Pinpoint the cell where the given text exists, returning its [x, y] midpoint coordinate. 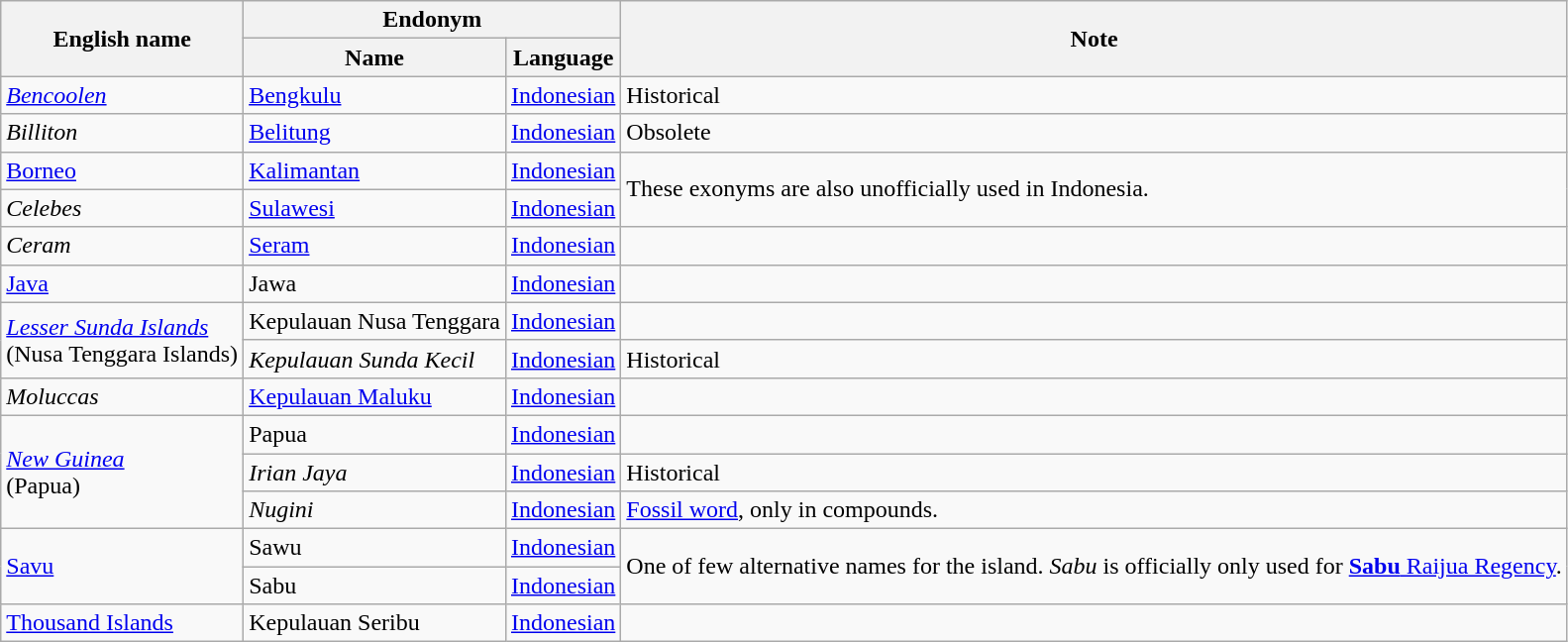
Lesser Sunda Islands(Nusa Tenggara Islands) [123, 340]
Language [563, 57]
Billiton [123, 133]
Obsolete [1095, 133]
Ceram [123, 246]
Bencoolen [123, 95]
Note [1095, 39]
New Guinea(Papua) [123, 472]
Name [374, 57]
Nugini [374, 510]
Kepulauan Maluku [374, 396]
Fossil word, only in compounds. [1095, 510]
Kepulauan Nusa Tenggara [374, 321]
These exonyms are also unofficially used in Indonesia. [1095, 189]
Belitung [374, 133]
Jawa [374, 283]
Savu [123, 567]
Sulawesi [374, 208]
Bengkulu [374, 95]
Seram [374, 246]
Endonym [432, 20]
Borneo [123, 170]
Thousand Islands [123, 623]
Kepulauan Sunda Kecil [374, 359]
Kepulauan Seribu [374, 623]
Papua [374, 434]
Irian Jaya [374, 473]
One of few alternative names for the island. Sabu is officially only used for Sabu Raijua Regency. [1095, 567]
Celebes [123, 208]
Moluccas [123, 396]
Sawu [374, 548]
Java [123, 283]
Kalimantan [374, 170]
Sabu [374, 586]
English name [123, 39]
